Pinpoint the cell where the given text exists, returning its (x, y) midpoint coordinate. 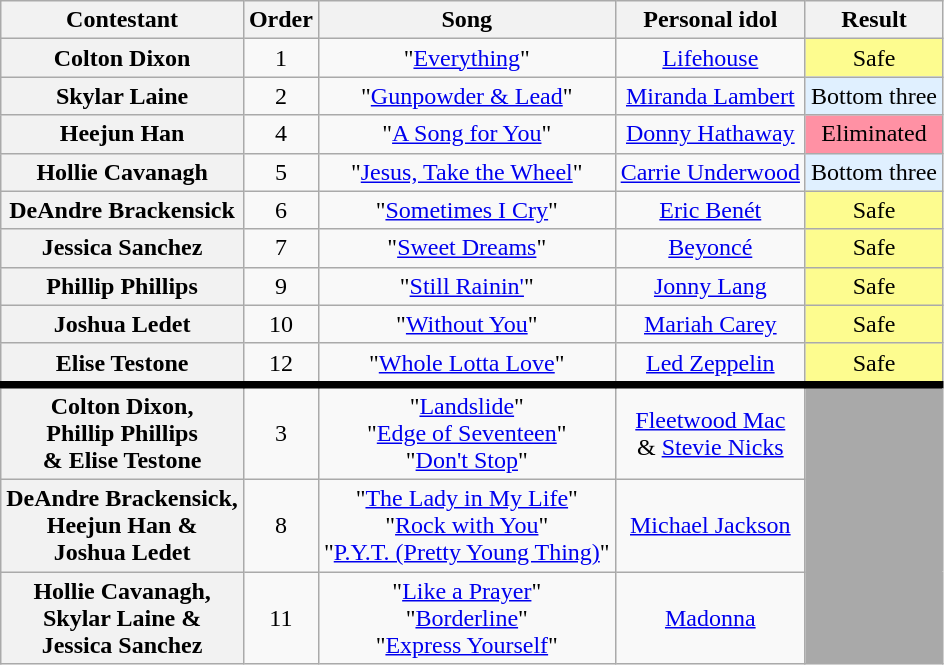
"Everything" (466, 58)
12 (280, 364)
6 (280, 210)
Phillip Phillips (122, 286)
Joshua Ledet (122, 324)
Heejun Han (122, 134)
Donny Hathaway (710, 134)
"Whole Lotta Love" (466, 364)
2 (280, 96)
3 (280, 432)
"The Lady in My Life""Rock with You""P.Y.T. (Pretty Young Thing)" (466, 525)
Eric Benét (710, 210)
Hollie Cavanagh (122, 172)
Madonna (710, 618)
8 (280, 525)
"A Song for You" (466, 134)
Personal idol (710, 20)
Contestant (122, 20)
Eliminated (874, 134)
DeAndre Brackensick,Heejun Han &Joshua Ledet (122, 525)
Jessica Sanchez (122, 248)
Colton Dixon (122, 58)
"Without You" (466, 324)
"Still Rainin'" (466, 286)
4 (280, 134)
5 (280, 172)
"Jesus, Take the Wheel" (466, 172)
Skylar Laine (122, 96)
1 (280, 58)
Hollie Cavanagh,Skylar Laine &Jessica Sanchez (122, 618)
"Sweet Dreams" (466, 248)
Beyoncé (710, 248)
10 (280, 324)
Michael Jackson (710, 525)
"Landslide""Edge of Seventeen""Don't Stop" (466, 432)
7 (280, 248)
Fleetwood Mac& Stevie Nicks (710, 432)
Result (874, 20)
Order (280, 20)
Jonny Lang (710, 286)
Carrie Underwood (710, 172)
DeAndre Brackensick (122, 210)
Mariah Carey (710, 324)
Miranda Lambert (710, 96)
9 (280, 286)
11 (280, 618)
"Gunpowder & Lead" (466, 96)
Lifehouse (710, 58)
Elise Testone (122, 364)
Song (466, 20)
Led Zeppelin (710, 364)
Colton Dixon,Phillip Phillips& Elise Testone (122, 432)
"Like a Prayer""Borderline""Express Yourself" (466, 618)
"Sometimes I Cry" (466, 210)
